Output the (x, y) coordinate of the center of the cell containing the given text.  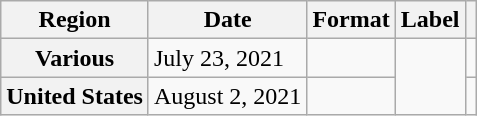
Various (75, 58)
July 23, 2021 (227, 58)
August 2, 2021 (227, 96)
Format (351, 20)
United States (75, 96)
Region (75, 20)
Date (227, 20)
Label (430, 20)
